Find where the given text appears and provide that cell's center as [x, y] coordinate. 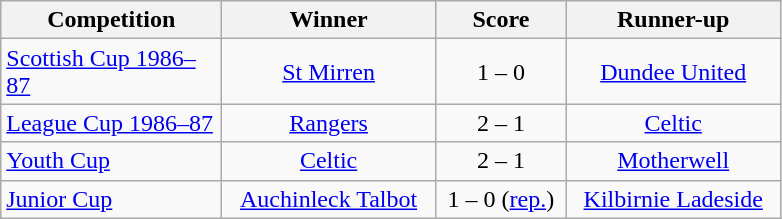
1 – 0 [500, 72]
Kilbirnie Ladeside [673, 199]
Youth Cup [112, 161]
League Cup 1986–87 [112, 123]
Auchinleck Talbot [329, 199]
Motherwell [673, 161]
Score [500, 20]
Scottish Cup 1986–87 [112, 72]
Rangers [329, 123]
Dundee United [673, 72]
Junior Cup [112, 199]
Runner-up [673, 20]
Competition [112, 20]
1 – 0 (rep.) [500, 199]
St Mirren [329, 72]
Winner [329, 20]
